Find where the given text appears and provide that cell's center as (X, Y) coordinate. 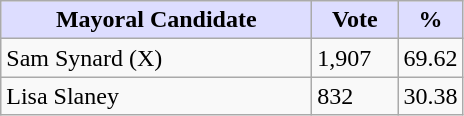
30.38 (430, 96)
% (430, 20)
1,907 (355, 58)
Sam Synard (X) (156, 58)
Lisa Slaney (156, 96)
Vote (355, 20)
69.62 (430, 58)
Mayoral Candidate (156, 20)
832 (355, 96)
